Return the (X, Y) coordinate for the center point of the cell that contains the specified text.  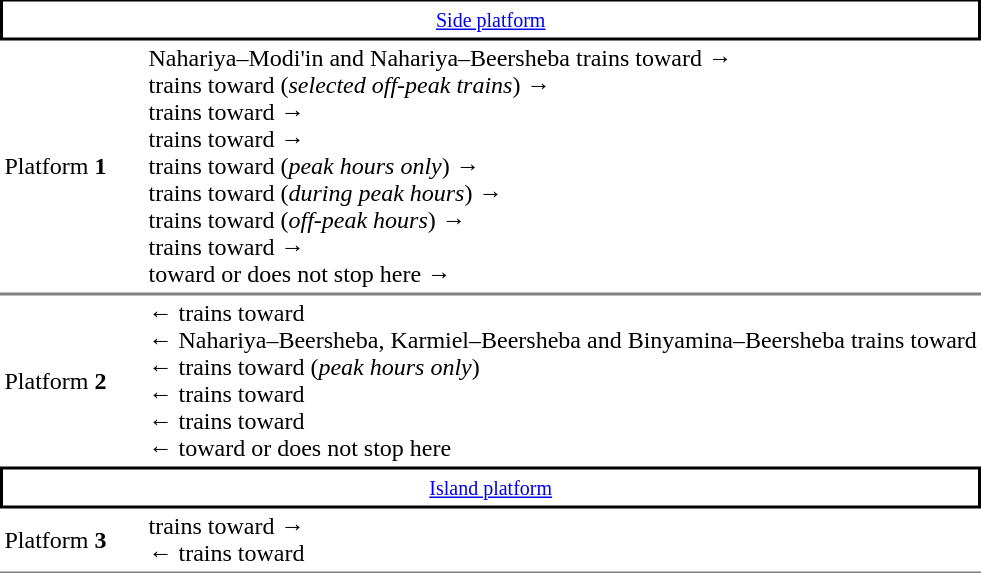
Side platform (490, 20)
Platform 1 (72, 167)
trains toward →← trains toward (562, 540)
Platform 2 (72, 380)
Island platform (490, 487)
Platform 3 (72, 540)
